Provide the [X, Y] coordinate of the cell's center where the given text is located.  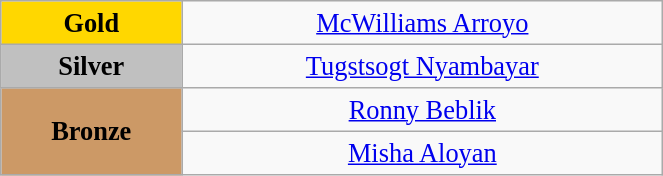
Bronze [92, 130]
McWilliams Arroyo [422, 22]
Misha Aloyan [422, 153]
Gold [92, 22]
Silver [92, 66]
Tugstsogt Nyambayar [422, 66]
Ronny Beblik [422, 109]
